Capture the cell that displays the provided text and extract its (X, Y) central coordinate. 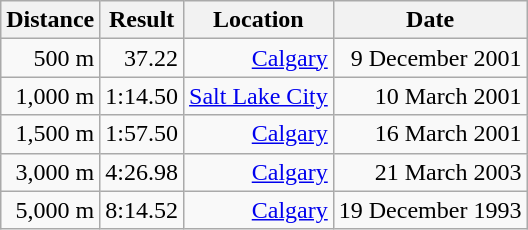
1,000 m (50, 96)
10 March 2001 (430, 96)
Date (430, 20)
9 December 2001 (430, 58)
1,500 m (50, 134)
5,000 m (50, 210)
Salt Lake City (259, 96)
1:14.50 (142, 96)
Result (142, 20)
Location (259, 20)
4:26.98 (142, 172)
Distance (50, 20)
16 March 2001 (430, 134)
37.22 (142, 58)
8:14.52 (142, 210)
3,000 m (50, 172)
21 March 2003 (430, 172)
1:57.50 (142, 134)
500 m (50, 58)
19 December 1993 (430, 210)
